Search for the cell housing the specified text and yield its [X, Y] center coordinate. 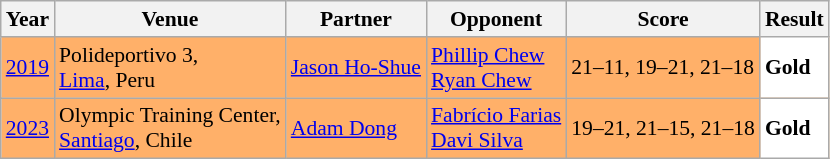
Opponent [496, 19]
21–11, 19–21, 21–18 [663, 68]
Fabrício Farias Davi Silva [496, 128]
Partner [356, 19]
Venue [170, 19]
Result [794, 19]
2019 [28, 68]
Score [663, 19]
Year [28, 19]
19–21, 21–15, 21–18 [663, 128]
Polideportivo 3,Lima, Peru [170, 68]
Olympic Training Center,Santiago, Chile [170, 128]
Jason Ho-Shue [356, 68]
Phillip Chew Ryan Chew [496, 68]
2023 [28, 128]
Adam Dong [356, 128]
